Locate the cell with the specified text and output its (x, y) center coordinate. 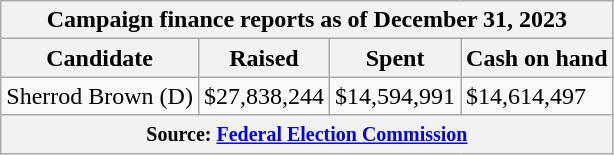
Source: Federal Election Commission (307, 134)
$14,614,497 (537, 96)
$27,838,244 (264, 96)
Raised (264, 58)
Candidate (100, 58)
Spent (396, 58)
$14,594,991 (396, 96)
Sherrod Brown (D) (100, 96)
Cash on hand (537, 58)
Campaign finance reports as of December 31, 2023 (307, 20)
